Return the [x, y] coordinate for the center point of the cell that contains the specified text.  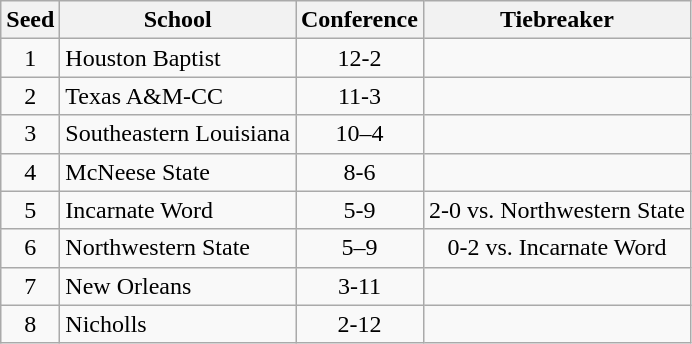
Conference [360, 20]
2-12 [360, 324]
6 [30, 248]
3-11 [360, 286]
11-3 [360, 96]
McNeese State [178, 172]
Tiebreaker [556, 20]
7 [30, 286]
Northwestern State [178, 248]
Seed [30, 20]
8 [30, 324]
Houston Baptist [178, 58]
Southeastern Louisiana [178, 134]
Incarnate Word [178, 210]
5-9 [360, 210]
5 [30, 210]
10–4 [360, 134]
8-6 [360, 172]
4 [30, 172]
5–9 [360, 248]
12-2 [360, 58]
2-0 vs. Northwestern State [556, 210]
School [178, 20]
2 [30, 96]
New Orleans [178, 286]
1 [30, 58]
3 [30, 134]
Nicholls [178, 324]
Texas A&M-CC [178, 96]
0-2 vs. Incarnate Word [556, 248]
